Determine the (X, Y) coordinate at the center of the cell enclosing the given text.  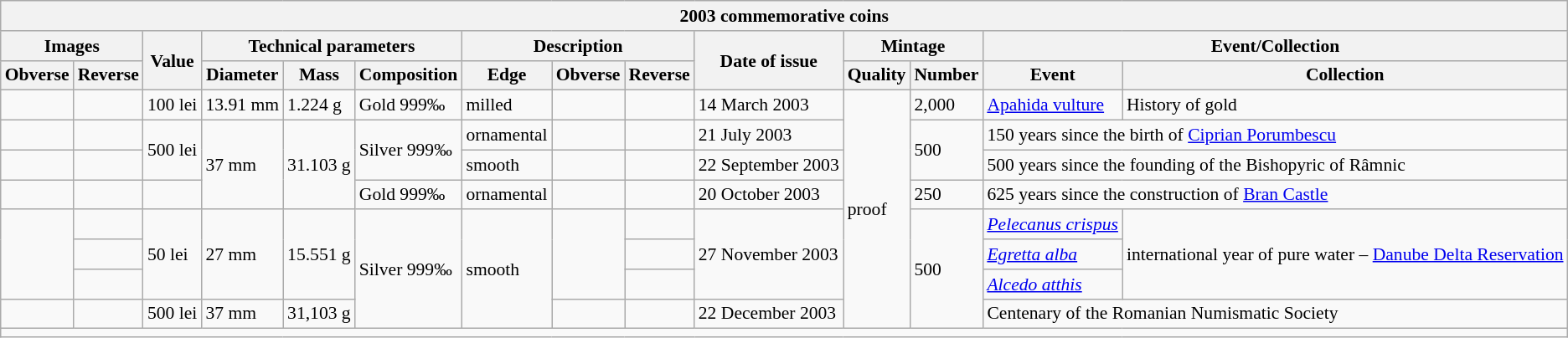
Apahida vulture (1052, 105)
Event (1052, 75)
Event/Collection (1275, 46)
proof (877, 209)
Centenary of the Romanian Numismatic Society (1275, 314)
Images (72, 46)
500 years since the founding of the Bishopyric of Râmnic (1275, 165)
100 lei (173, 105)
Mintage (913, 46)
14 March 2003 (769, 105)
milled (506, 105)
150 years since the birth of Ciprian Porumbescu (1275, 136)
2003 commemorative coins (784, 16)
Date of issue (769, 60)
1.224 g (319, 105)
20 October 2003 (769, 195)
13.91 mm (242, 105)
21 July 2003 (769, 136)
Alcedo atthis (1052, 284)
22 September 2003 (769, 165)
Composition (409, 75)
50 lei (173, 254)
Pelecanus crispus (1052, 225)
Description (578, 46)
27 November 2003 (769, 254)
Mass (319, 75)
625 years since the construction of Bran Castle (1275, 195)
250 (946, 195)
15.551 g (319, 254)
Diameter (242, 75)
Number (946, 75)
Egretta alba (1052, 254)
Value (173, 60)
22 December 2003 (769, 314)
31.103 g (319, 166)
Collection (1345, 75)
31,103 g (319, 314)
27 mm (242, 254)
2,000 (946, 105)
Quality (877, 75)
Edge (506, 75)
Technical parameters (332, 46)
History of gold (1345, 105)
international year of pure water – Danube Delta Reservation (1345, 254)
